Detect which cell encompasses the target text, then output its [x, y] center coordinate. 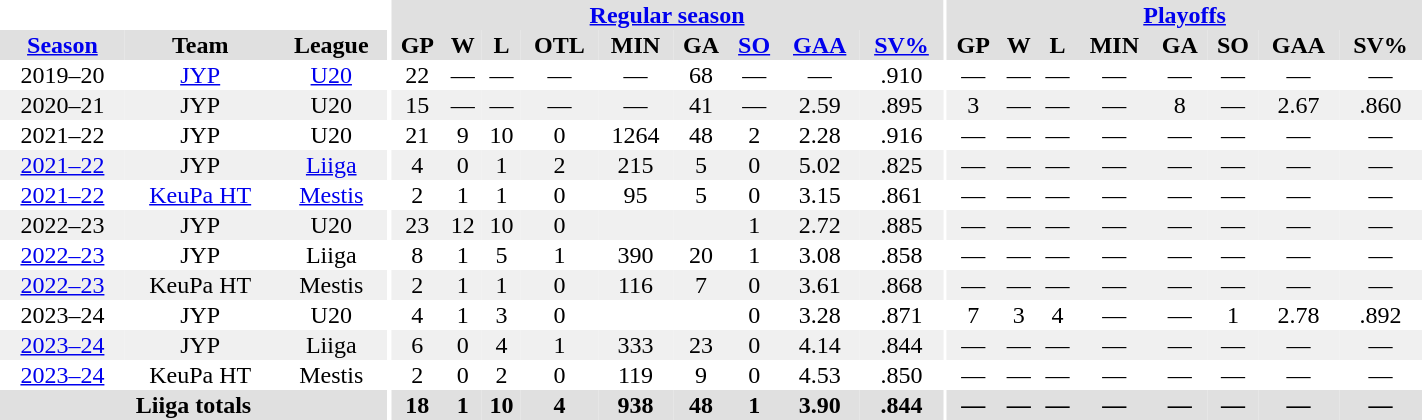
2.72 [820, 225]
.868 [902, 285]
3.15 [820, 195]
15 [417, 105]
2020–21 [62, 105]
.860 [1380, 105]
Playoffs [1184, 15]
68 [701, 75]
41 [701, 105]
2.78 [1298, 315]
.858 [902, 255]
938 [636, 405]
2.67 [1298, 105]
20 [701, 255]
390 [636, 255]
215 [636, 165]
6 [417, 345]
.916 [902, 135]
4.14 [820, 345]
2.59 [820, 105]
3.90 [820, 405]
95 [636, 195]
Season [62, 45]
22 [417, 75]
2019–20 [62, 75]
3.28 [820, 315]
.910 [902, 75]
League [332, 45]
1264 [636, 135]
2.28 [820, 135]
116 [636, 285]
.850 [902, 375]
12 [462, 225]
Liiga totals [194, 405]
.825 [902, 165]
119 [636, 375]
18 [417, 405]
333 [636, 345]
OTL [560, 45]
.895 [902, 105]
.892 [1380, 315]
3.61 [820, 285]
Team [200, 45]
3.08 [820, 255]
21 [417, 135]
.871 [902, 315]
.861 [902, 195]
Regular season [667, 15]
4.53 [820, 375]
5.02 [820, 165]
.885 [902, 225]
